Return (x, y) of the center of cell containing provided text 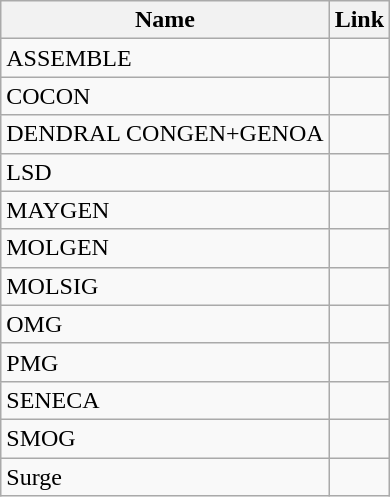
ASSEMBLE (165, 58)
Surge (165, 477)
Name (165, 20)
OMG (165, 324)
MOLGEN (165, 248)
SENECA (165, 400)
DENDRAL CONGEN+GENOA (165, 134)
PMG (165, 362)
Link (359, 20)
MOLSIG (165, 286)
LSD (165, 172)
SMOG (165, 438)
MAYGEN (165, 210)
COCON (165, 96)
